Scan for the cell matching the given text and deliver its [X, Y] coordinate at center. 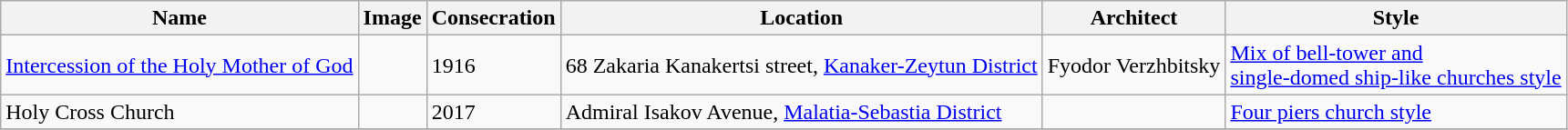
Fyodor Verzhbitsky [1133, 65]
Image [392, 18]
Mix of bell-tower andsingle-domed ship-like churches style [1396, 65]
1916 [494, 65]
Location [802, 18]
Holy Cross Church [179, 112]
Style [1396, 18]
Intercession of the Holy Mother of God [179, 65]
Admiral Isakov Avenue, Malatia-Sebastia District [802, 112]
Name [179, 18]
Consecration [494, 18]
68 Zakaria Kanakertsi street, Kanaker-Zeytun District [802, 65]
2017 [494, 112]
Architect [1133, 18]
Four piers church style [1396, 112]
